Output the [x, y] coordinate of the center of the cell containing the given text.  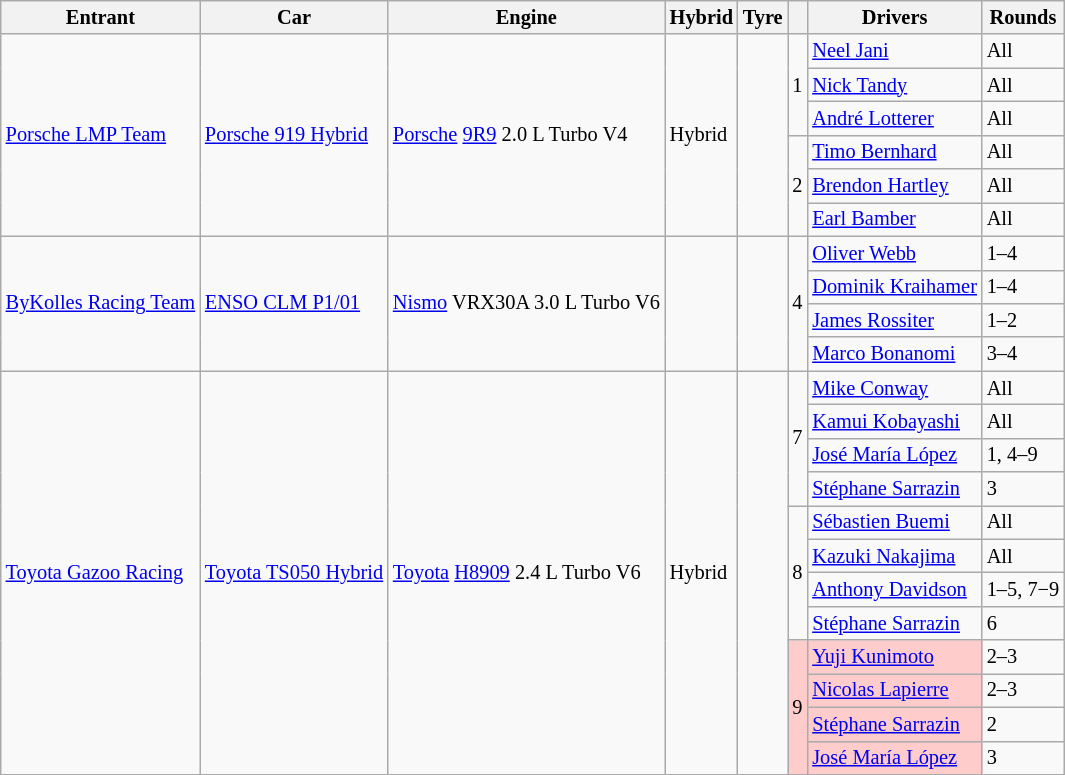
1–2 [1023, 320]
Brendon Hartley [894, 186]
Sébastien Buemi [894, 522]
Engine [526, 17]
Timo Bernhard [894, 152]
1–5, 7−9 [1023, 589]
3–4 [1023, 354]
Porsche LMP Team [100, 135]
4 [798, 304]
Mike Conway [894, 388]
Yuji Kunimoto [894, 657]
Anthony Davidson [894, 589]
9 [798, 708]
Toyota Gazoo Racing [100, 573]
Tyre [763, 17]
Nicolas Lapierre [894, 690]
Earl Bamber [894, 219]
ByKolles Racing Team [100, 304]
Car [294, 17]
Nick Tandy [894, 85]
1 [798, 84]
Entrant [100, 17]
Kazuki Nakajima [894, 556]
Dominik Kraihamer [894, 287]
Kamui Kobayashi [894, 421]
Nismo VRX30A 3.0 L Turbo V6 [526, 304]
6 [1023, 623]
8 [798, 572]
1, 4–9 [1023, 455]
Toyota H8909 2.4 L Turbo V6 [526, 573]
Oliver Webb [894, 253]
Rounds [1023, 17]
Porsche 9R9 2.0 L Turbo V4 [526, 135]
Marco Bonanomi [894, 354]
Porsche 919 Hybrid [294, 135]
James Rossiter [894, 320]
ENSO CLM P1/01 [294, 304]
Toyota TS050 Hybrid [294, 573]
7 [798, 438]
André Lotterer [894, 118]
Neel Jani [894, 51]
Drivers [894, 17]
